Find where the given text appears and provide that cell's center as [X, Y] coordinate. 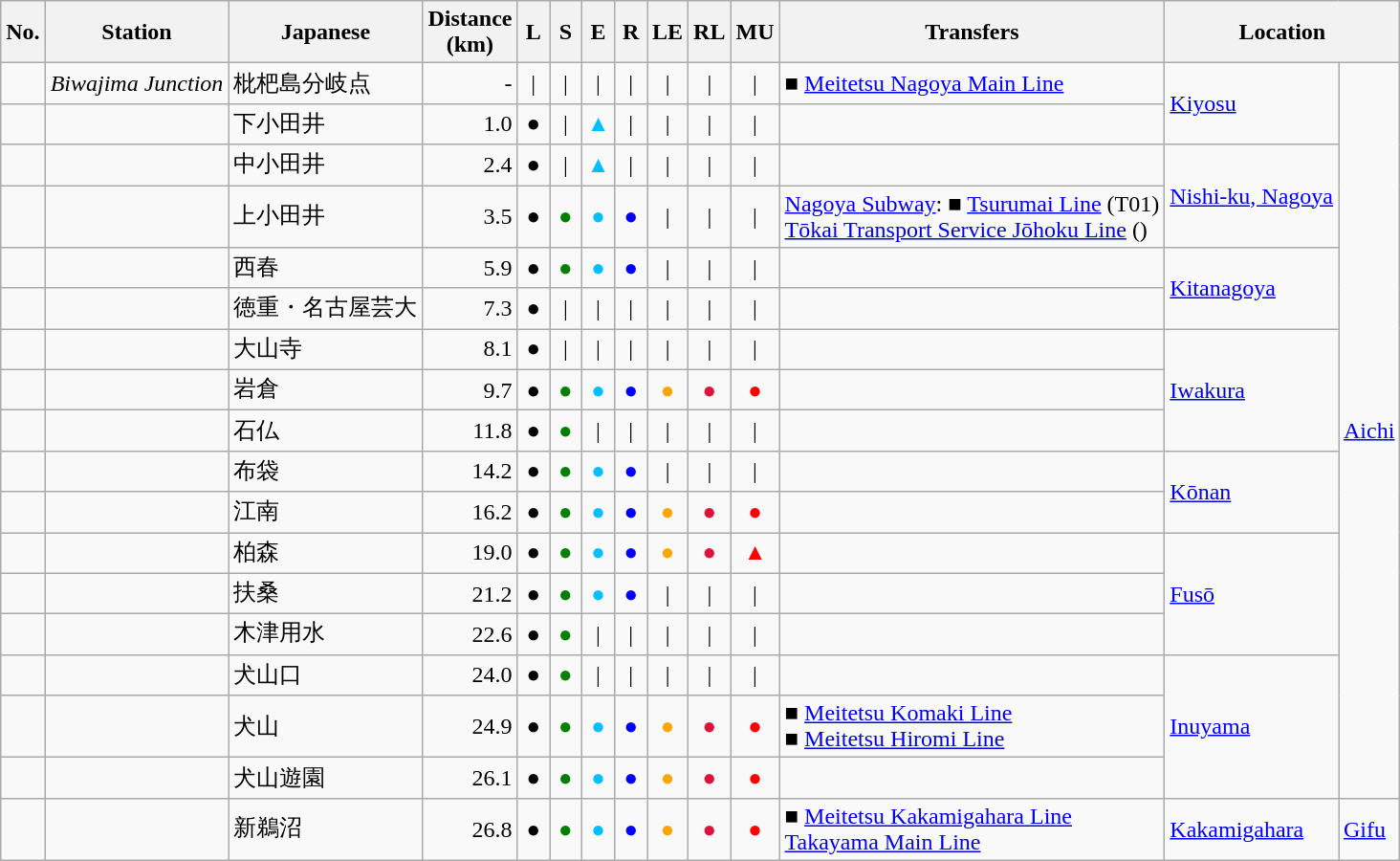
■ Meitetsu Kakamigahara LineTakayama Main Line [972, 828]
Kitanagoya [1252, 289]
Kōnan [1252, 492]
11.8 [470, 430]
RL [710, 33]
S [566, 33]
26.8 [470, 828]
1.0 [470, 124]
- [470, 84]
Japanese [325, 33]
Aichi [1369, 430]
岩倉 [325, 390]
徳重・名古屋芸大 [325, 308]
Nagoya Subway: ■ Tsurumai Line (T01)Tōkai Transport Service Jōhoku Line () [972, 216]
26.1 [470, 779]
19.0 [470, 553]
柏森 [325, 553]
Nishi-ku, Nagoya [1252, 196]
下小田井 [325, 124]
Distance(km) [470, 33]
Iwakura [1252, 390]
3.5 [470, 216]
16.2 [470, 513]
No. [23, 33]
上小田井 [325, 216]
R [631, 33]
枇杷島分岐点 [325, 84]
L [534, 33]
犬山口 [325, 675]
中小田井 [325, 165]
24.9 [470, 727]
MU [755, 33]
■ Meitetsu Komaki Line ■ Meitetsu Hiromi Line [972, 727]
7.3 [470, 308]
22.6 [470, 635]
犬山遊園 [325, 779]
■ Meitetsu Nagoya Main Line [972, 84]
犬山 [325, 727]
石仏 [325, 430]
5.9 [470, 268]
木津用水 [325, 635]
布袋 [325, 471]
2.4 [470, 165]
Kiyosu [1252, 103]
Gifu [1369, 828]
LE [667, 33]
Transfers [972, 33]
9.7 [470, 390]
14.2 [470, 471]
Fusō [1252, 593]
Kakamigahara [1252, 828]
大山寺 [325, 350]
E [599, 33]
Station [137, 33]
扶桑 [325, 593]
江南 [325, 513]
Inuyama [1252, 726]
21.2 [470, 593]
Location [1282, 33]
西春 [325, 268]
8.1 [470, 350]
24.0 [470, 675]
Biwajima Junction [137, 84]
新鵜沼 [325, 828]
